Extract the (x, y) coordinate from the center of the cell holding the provided text.  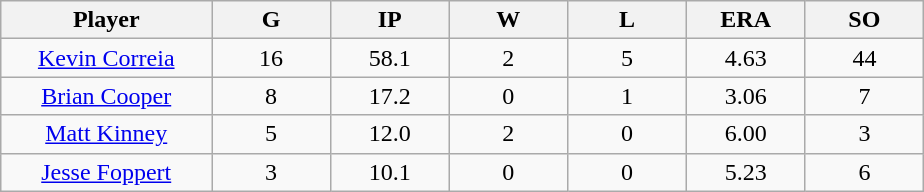
58.1 (390, 58)
Player (106, 20)
5.23 (746, 172)
17.2 (390, 96)
IP (390, 20)
3.06 (746, 96)
44 (864, 58)
10.1 (390, 172)
12.0 (390, 134)
L (628, 20)
ERA (746, 20)
8 (272, 96)
Jesse Foppert (106, 172)
G (272, 20)
Brian Cooper (106, 96)
16 (272, 58)
1 (628, 96)
7 (864, 96)
SO (864, 20)
6 (864, 172)
4.63 (746, 58)
Kevin Correia (106, 58)
W (508, 20)
Matt Kinney (106, 134)
6.00 (746, 134)
